Search for the cell housing the specified text and yield its (x, y) center coordinate. 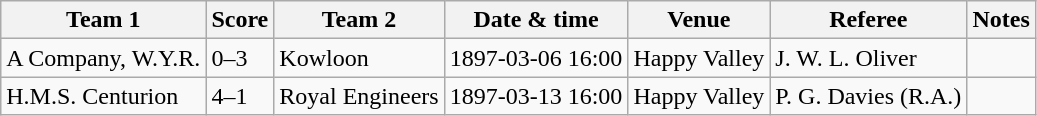
Team 2 (359, 20)
Royal Engineers (359, 96)
4–1 (240, 96)
0–3 (240, 58)
Venue (699, 20)
H.M.S. Centurion (104, 96)
1897-03-13 16:00 (536, 96)
A Company, W.Y.R. (104, 58)
Score (240, 20)
P. G. Davies (R.A.) (868, 96)
1897-03-06 16:00 (536, 58)
Date & time (536, 20)
Kowloon (359, 58)
Referee (868, 20)
Team 1 (104, 20)
J. W. L. Oliver (868, 58)
Notes (1001, 20)
